Find where the given text appears and provide that cell's center as [x, y] coordinate. 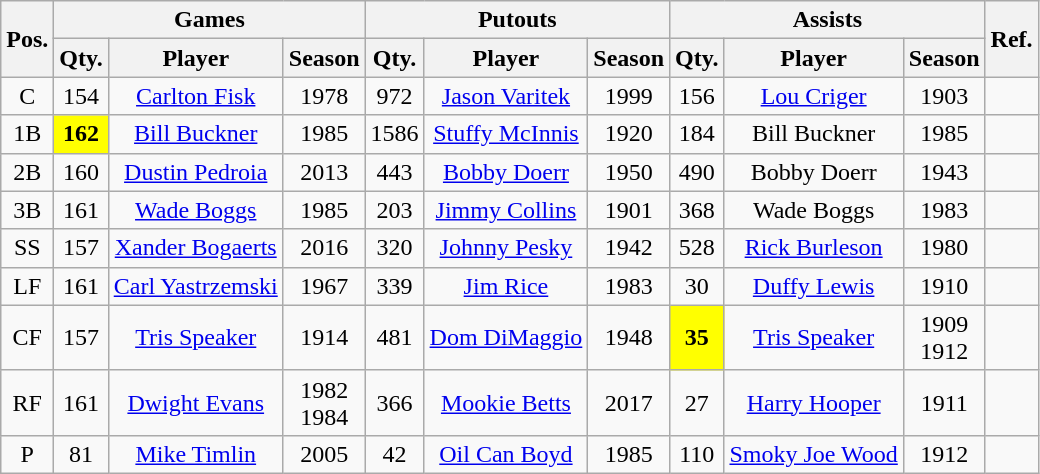
LF [28, 286]
Harry Hooper [814, 402]
81 [81, 454]
1950 [629, 172]
Dwight Evans [196, 402]
162 [81, 134]
Jimmy Collins [506, 210]
19821984 [324, 402]
Johnny Pesky [506, 248]
Stuffy McInnis [506, 134]
1911 [944, 402]
1999 [629, 96]
RF [28, 402]
1978 [324, 96]
160 [81, 172]
Dom DiMaggio [506, 338]
490 [697, 172]
Lou Criger [814, 96]
339 [394, 286]
Xander Bogaerts [196, 248]
1943 [944, 172]
203 [394, 210]
443 [394, 172]
Mike Timlin [196, 454]
C [28, 96]
1948 [629, 338]
Pos. [28, 39]
3B [28, 210]
Games [210, 20]
2016 [324, 248]
366 [394, 402]
Ref. [1012, 39]
Oil Can Boyd [506, 454]
1967 [324, 286]
2005 [324, 454]
Jim Rice [506, 286]
35 [697, 338]
1903 [944, 96]
481 [394, 338]
SS [28, 248]
1912 [944, 454]
19091912 [944, 338]
1B [28, 134]
1914 [324, 338]
Duffy Lewis [814, 286]
1980 [944, 248]
Rick Burleson [814, 248]
2013 [324, 172]
Carl Yastrzemski [196, 286]
2017 [629, 402]
1910 [944, 286]
42 [394, 454]
1942 [629, 248]
528 [697, 248]
CF [28, 338]
184 [697, 134]
Carlton Fisk [196, 96]
1586 [394, 134]
1901 [629, 210]
154 [81, 96]
1920 [629, 134]
Smoky Joe Wood [814, 454]
368 [697, 210]
Dustin Pedroia [196, 172]
P [28, 454]
Mookie Betts [506, 402]
30 [697, 286]
Jason Varitek [506, 96]
2B [28, 172]
Putouts [518, 20]
972 [394, 96]
Assists [828, 20]
320 [394, 248]
156 [697, 96]
110 [697, 454]
27 [697, 402]
